Output the (X, Y) coordinate of the center of the cell containing the given text.  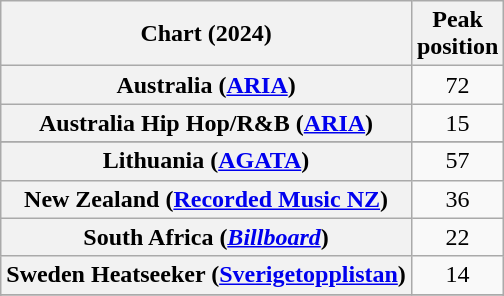
South Africa (Billboard) (206, 237)
14 (457, 275)
Australia (ARIA) (206, 85)
New Zealand (Recorded Music NZ) (206, 199)
15 (457, 123)
72 (457, 85)
57 (457, 161)
Lithuania (AGATA) (206, 161)
22 (457, 237)
Sweden Heatseeker (Sverigetopplistan) (206, 275)
36 (457, 199)
Australia Hip Hop/R&B (ARIA) (206, 123)
Peakposition (457, 34)
Chart (2024) (206, 34)
